Extract the [x, y] coordinate from the center of the cell holding the provided text.  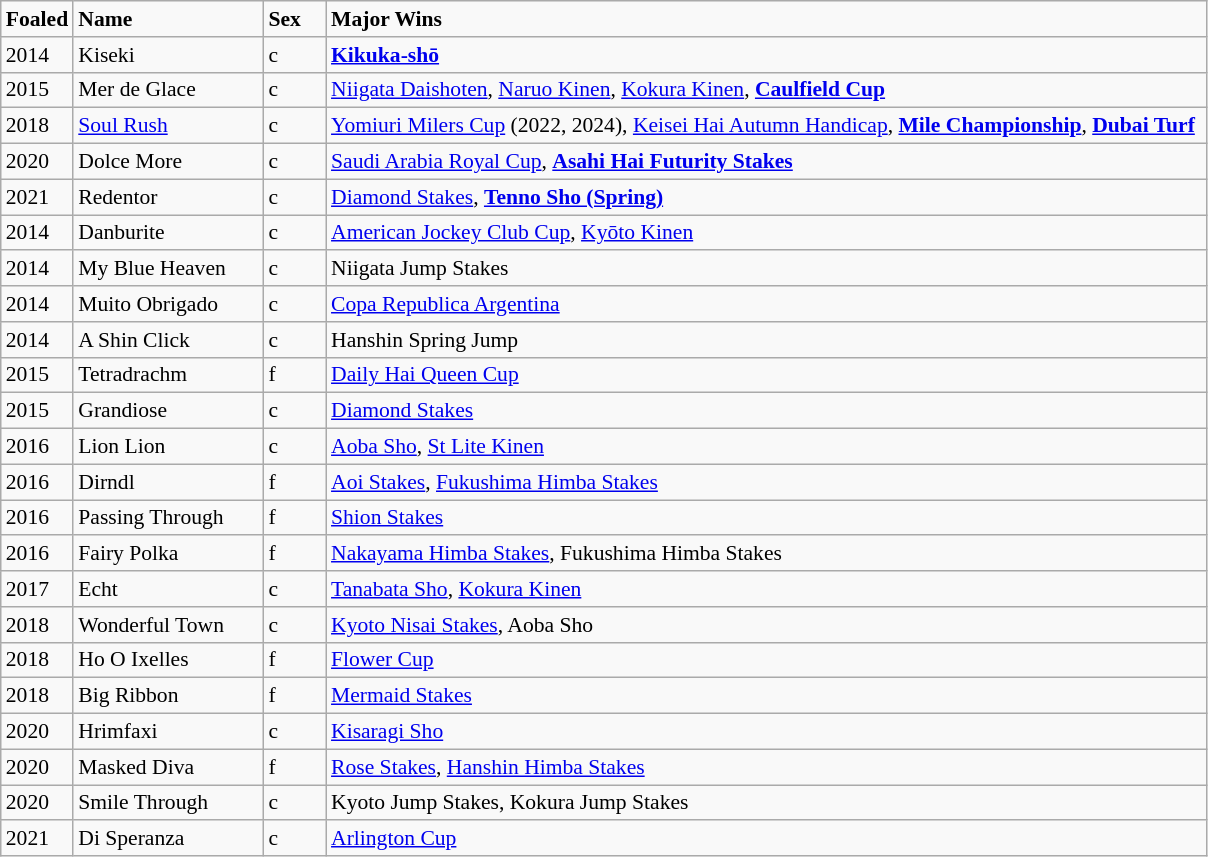
Soul Rush [168, 126]
American Jockey Club Cup, Kyōto Kinen [766, 233]
Diamond Stakes, Tenno Sho (Spring) [766, 197]
Niigata Jump Stakes [766, 269]
Grandiose [168, 411]
Kisaragi Sho [766, 732]
Foaled [37, 19]
Daily Hai Queen Cup [766, 375]
Kiseki [168, 55]
Di Speranza [168, 839]
Major Wins [766, 19]
Tetradrachm [168, 375]
A Shin Click [168, 340]
Dirndl [168, 482]
Hrimfaxi [168, 732]
Muito Obrigado [168, 304]
Kyoto Nisai Stakes, Aoba Sho [766, 625]
Danburite [168, 233]
Ho O Ixelles [168, 660]
Kyoto Jump Stakes, Kokura Jump Stakes [766, 803]
Diamond Stakes [766, 411]
My Blue Heaven [168, 269]
Hanshin Spring Jump [766, 340]
Mermaid Stakes [766, 696]
Fairy Polka [168, 554]
Passing Through [168, 518]
Tanabata Sho, Kokura Kinen [766, 589]
Smile Through [168, 803]
Lion Lion [168, 447]
Wonderful Town [168, 625]
Name [168, 19]
Arlington Cup [766, 839]
Redentor [168, 197]
Shion Stakes [766, 518]
Copa Republica Argentina [766, 304]
2017 [37, 589]
Masked Diva [168, 767]
Rose Stakes, Hanshin Himba Stakes [766, 767]
Dolce More [168, 162]
Nakayama Himba Stakes, Fukushima Himba Stakes [766, 554]
Kikuka-shō [766, 55]
Big Ribbon [168, 696]
Aoba Sho, St Lite Kinen [766, 447]
Aoi Stakes, Fukushima Himba Stakes [766, 482]
Sex [294, 19]
Niigata Daishoten, Naruo Kinen, Kokura Kinen, Caulfield Cup [766, 90]
Saudi Arabia Royal Cup, Asahi Hai Futurity Stakes [766, 162]
Yomiuri Milers Cup (2022, 2024), Keisei Hai Autumn Handicap, Mile Championship, Dubai Turf [766, 126]
Flower Cup [766, 660]
Mer de Glace [168, 90]
Echt [168, 589]
